Return the [X, Y] coordinate for the center point of the cell that contains the specified text.  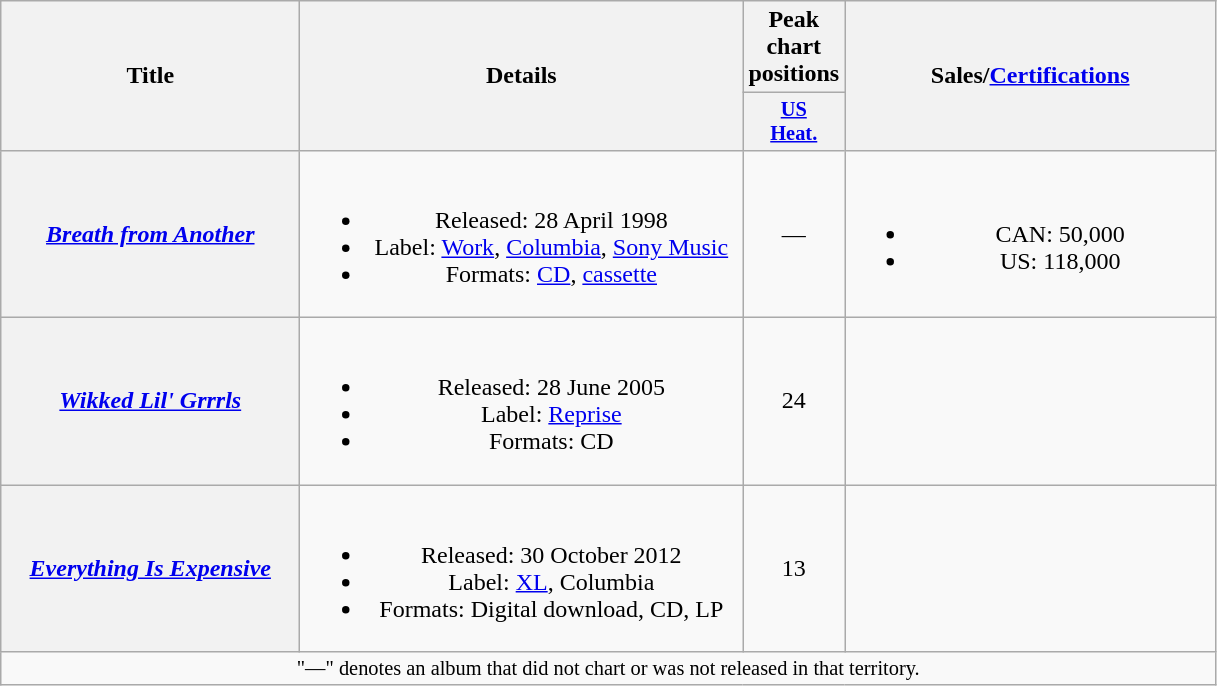
Details [522, 76]
Breath from Another [150, 234]
Released: 28 April 1998Label: Work, Columbia, Sony MusicFormats: CD, cassette [522, 234]
USHeat. [794, 122]
CAN: 50,000US: 118,000 [1030, 234]
Title [150, 76]
13 [794, 568]
Wikked Lil' Grrrls [150, 402]
"—" denotes an album that did not chart or was not released in that territory. [608, 669]
Peak chart positions [794, 47]
Released: 30 October 2012Label: XL, ColumbiaFormats: Digital download, CD, LP [522, 568]
Released: 28 June 2005Label: RepriseFormats: CD [522, 402]
Sales/Certifications [1030, 76]
— [794, 234]
24 [794, 402]
Everything Is Expensive [150, 568]
